Scan for the cell matching the given text and deliver its (x, y) coordinate at center. 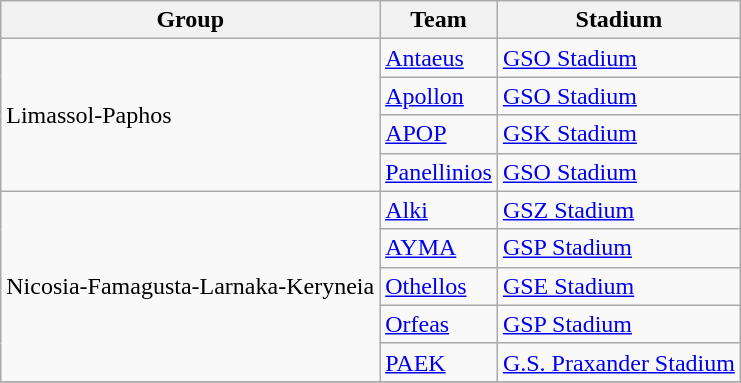
Group (190, 20)
GSE Stadium (618, 286)
Stadium (618, 20)
Alki (439, 210)
Orfeas (439, 324)
GSZ Stadium (618, 210)
G.S. Praxander Stadium (618, 362)
Panellinios (439, 172)
Nicosia-Famagusta-Larnaka-Keryneia (190, 286)
PAEK (439, 362)
Othellos (439, 286)
AYMA (439, 248)
Antaeus (439, 58)
Limassol-Paphos (190, 115)
APOP (439, 134)
GSK Stadium (618, 134)
Apollon (439, 96)
Team (439, 20)
